Identify which cell holds the provided text, then report its (x, y) central coordinate. 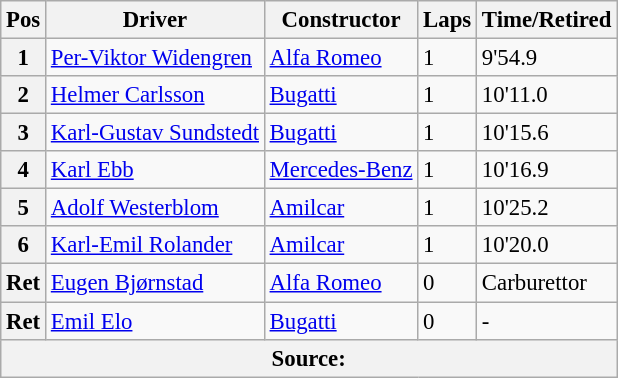
Karl-Gustav Sundstedt (156, 133)
Helmer Carlsson (156, 95)
10'15.6 (547, 133)
Constructor (341, 20)
Pos (24, 20)
Mercedes-Benz (341, 170)
10'16.9 (547, 170)
Laps (448, 20)
10'25.2 (547, 208)
Time/Retired (547, 20)
5 (24, 208)
6 (24, 245)
Adolf Westerblom (156, 208)
2 (24, 95)
Source: (309, 358)
Eugen Bjørnstad (156, 283)
Carburettor (547, 283)
Karl-Emil Rolander (156, 245)
10'11.0 (547, 95)
Per-Viktor Widengren (156, 58)
Driver (156, 20)
10'20.0 (547, 245)
4 (24, 170)
Emil Elo (156, 321)
Karl Ebb (156, 170)
3 (24, 133)
9'54.9 (547, 58)
- (547, 321)
